Identify which cell holds the provided text, then report its (X, Y) central coordinate. 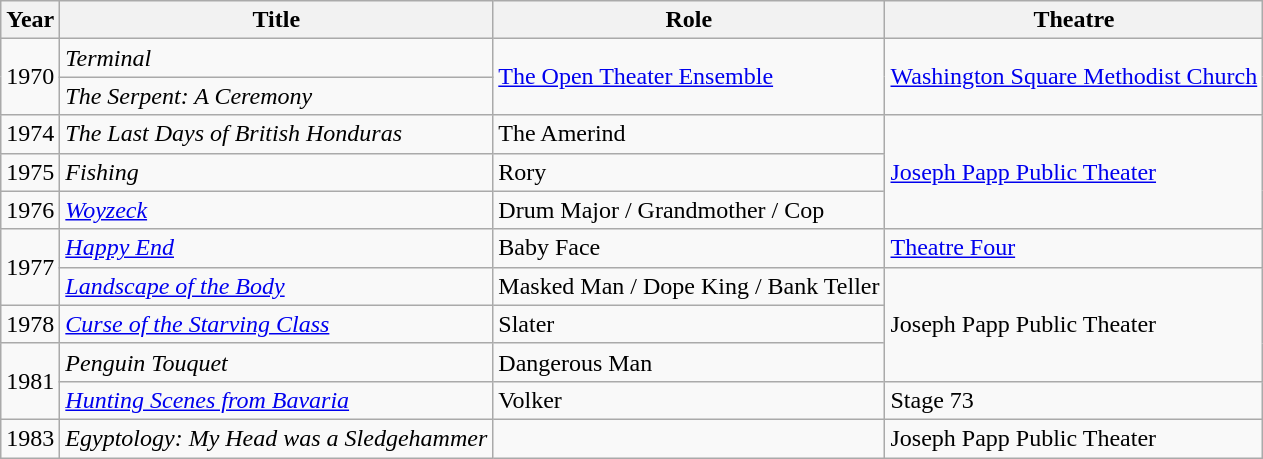
Baby Face (689, 248)
Drum Major / Grandmother / Cop (689, 210)
The Serpent: A Ceremony (276, 96)
1983 (30, 438)
Egyptology: My Head was a Sledgehammer (276, 438)
Penguin Touquet (276, 362)
Washington Square Methodist Church (1074, 77)
Terminal (276, 58)
Slater (689, 324)
Hunting Scenes from Bavaria (276, 400)
Fishing (276, 172)
The Amerind (689, 134)
Landscape of the Body (276, 286)
Stage 73 (1074, 400)
Happy End (276, 248)
Woyzeck (276, 210)
Masked Man / Dope King / Bank Teller (689, 286)
1981 (30, 381)
1976 (30, 210)
Theatre Four (1074, 248)
Year (30, 20)
The Last Days of British Honduras (276, 134)
1974 (30, 134)
Theatre (1074, 20)
Curse of the Starving Class (276, 324)
1975 (30, 172)
Rory (689, 172)
1970 (30, 77)
1977 (30, 267)
Dangerous Man (689, 362)
Title (276, 20)
The Open Theater Ensemble (689, 77)
Volker (689, 400)
Role (689, 20)
1978 (30, 324)
